Scan for the cell matching the given text and deliver its [x, y] coordinate at center. 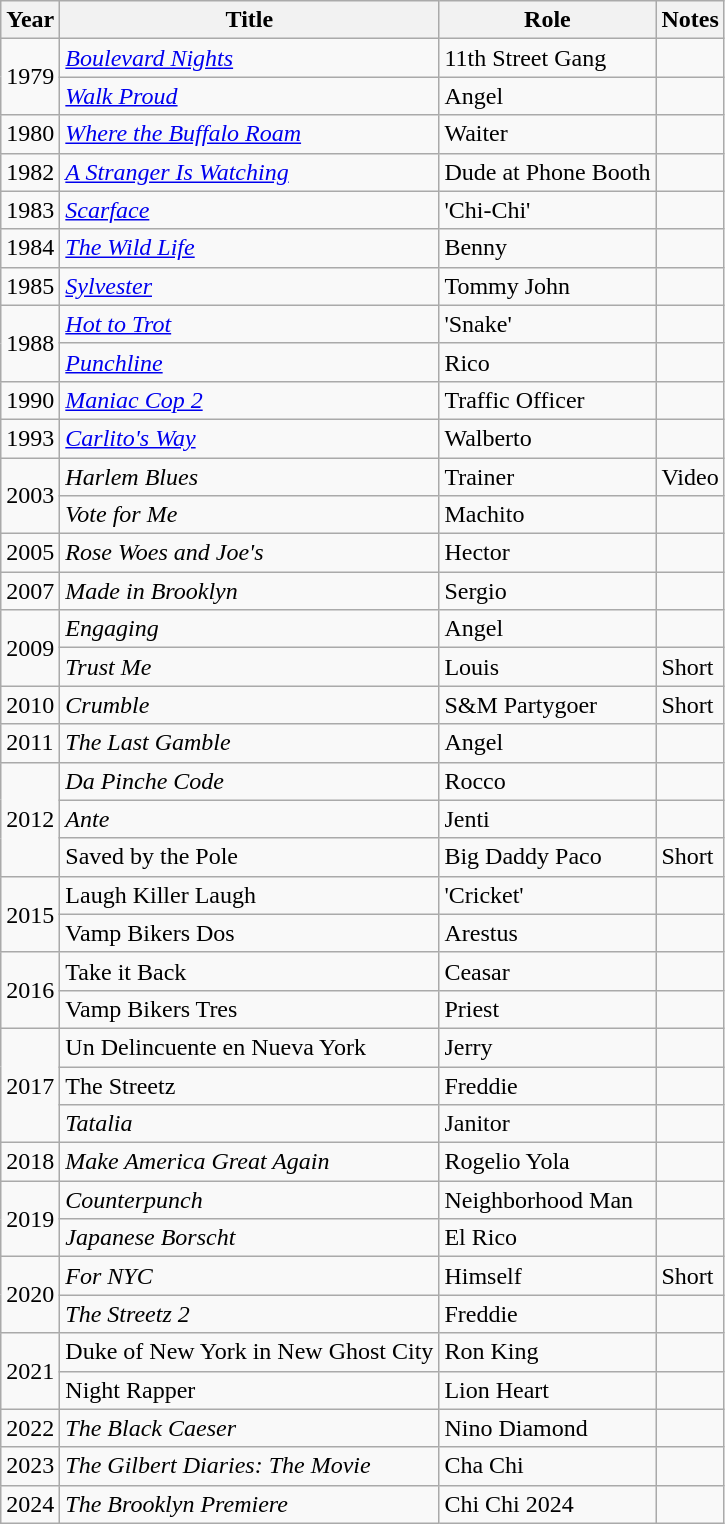
1993 [30, 438]
Janitor [548, 1124]
Tommy John [548, 286]
Arestus [548, 933]
El Rico [548, 1238]
Priest [548, 1009]
11th Street Gang [548, 58]
Lion Heart [548, 1390]
'Snake' [548, 324]
Trainer [548, 477]
Machito [548, 515]
Video [690, 477]
2019 [30, 1219]
Scarface [250, 210]
The Wild Life [250, 248]
Tatalia [250, 1124]
Sergio [548, 591]
S&M Partygoer [548, 705]
Hector [548, 553]
Take it Back [250, 971]
A Stranger Is Watching [250, 172]
2012 [30, 819]
Rico [548, 362]
Year [30, 20]
'Chi-Chi' [548, 210]
Title [250, 20]
2015 [30, 914]
Night Rapper [250, 1390]
1982 [30, 172]
2003 [30, 496]
2011 [30, 743]
Boulevard Nights [250, 58]
The Brooklyn Premiere [250, 1504]
The Last Gamble [250, 743]
Carlito's Way [250, 438]
Traffic Officer [548, 400]
Dude at Phone Booth [548, 172]
Made in Brooklyn [250, 591]
Role [548, 20]
Engaging [250, 629]
1984 [30, 248]
Jerry [548, 1047]
Duke of New York in New Ghost City [250, 1352]
The Gilbert Diaries: The Movie [250, 1466]
Ante [250, 819]
Make America Great Again [250, 1162]
2005 [30, 553]
'Cricket' [548, 895]
Crumble [250, 705]
Nino Diamond [548, 1428]
Himself [548, 1276]
Rogelio Yola [548, 1162]
Vamp Bikers Dos [250, 933]
Walberto [548, 438]
2009 [30, 648]
Un Delincuente en Nueva York [250, 1047]
Da Pinche Code [250, 781]
2023 [30, 1466]
Maniac Cop 2 [250, 400]
Laugh Killer Laugh [250, 895]
2020 [30, 1295]
Cha Chi [548, 1466]
2021 [30, 1371]
Benny [548, 248]
For NYC [250, 1276]
1979 [30, 77]
Rose Woes and Joe's [250, 553]
Louis [548, 667]
2010 [30, 705]
2016 [30, 990]
1983 [30, 210]
Ceasar [548, 971]
Chi Chi 2024 [548, 1504]
Rocco [548, 781]
Counterpunch [250, 1200]
Jenti [548, 819]
1985 [30, 286]
Neighborhood Man [548, 1200]
2024 [30, 1504]
Ron King [548, 1352]
Harlem Blues [250, 477]
2022 [30, 1428]
Where the Buffalo Roam [250, 134]
1980 [30, 134]
Vamp Bikers Tres [250, 1009]
Notes [690, 20]
1990 [30, 400]
Punchline [250, 362]
Walk Proud [250, 96]
Sylvester [250, 286]
2017 [30, 1085]
Waiter [548, 134]
1988 [30, 343]
The Black Caeser [250, 1428]
The Streetz [250, 1085]
Vote for Me [250, 515]
Saved by the Pole [250, 857]
Trust Me [250, 667]
Hot to Trot [250, 324]
Big Daddy Paco [548, 857]
Japanese Borscht [250, 1238]
2007 [30, 591]
2018 [30, 1162]
The Streetz 2 [250, 1314]
